Identify which cell holds the provided text, then report its [x, y] central coordinate. 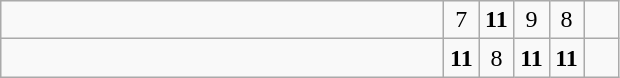
9 [532, 20]
7 [462, 20]
